For the text-containing cell, return its midpoint in [x, y] coordinate format. 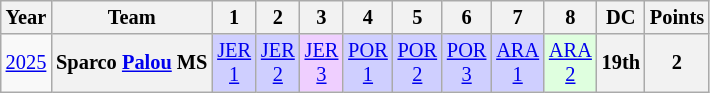
JER2 [278, 63]
POR1 [368, 63]
JER1 [234, 63]
7 [518, 17]
Year [26, 17]
JER3 [322, 63]
ARA2 [570, 63]
Sparco Palou MS [132, 63]
6 [466, 17]
4 [368, 17]
1 [234, 17]
5 [418, 17]
2025 [26, 63]
POR2 [418, 63]
POR3 [466, 63]
Points [677, 17]
DC [621, 17]
Team [132, 17]
8 [570, 17]
ARA1 [518, 63]
3 [322, 17]
19th [621, 63]
